Search for the cell housing the specified text and yield its [x, y] center coordinate. 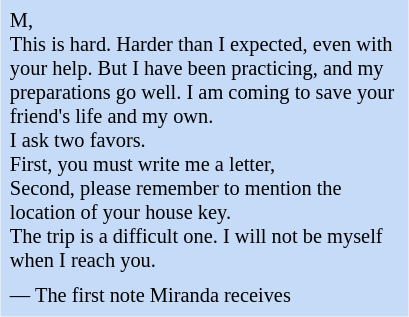
— The first note Miranda receives [204, 296]
